Return the [x, y] coordinate for the center point of the cell that contains the specified text.  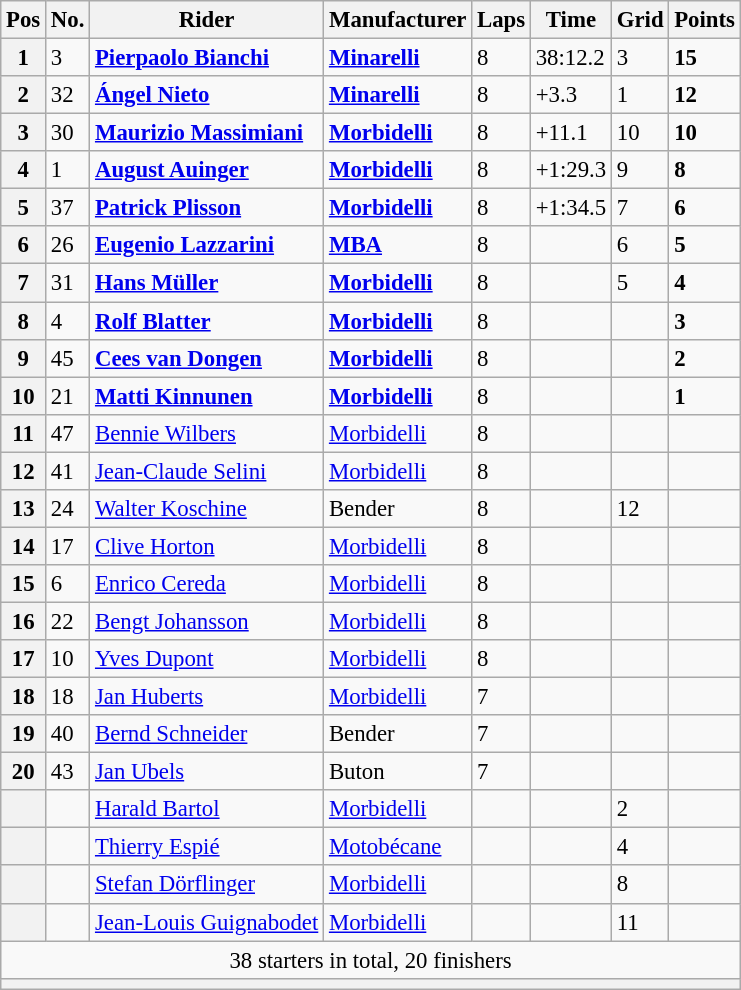
No. [68, 20]
Patrick Plisson [207, 208]
16 [24, 621]
37 [68, 208]
Manufacturer [398, 20]
Jean-Louis Guignabodet [207, 922]
Thierry Espié [207, 847]
August Auinger [207, 170]
Rolf Blatter [207, 321]
+11.1 [570, 133]
Pos [24, 20]
Bengt Johansson [207, 621]
Motobécane [398, 847]
38 starters in total, 20 finishers [371, 960]
32 [68, 95]
Clive Horton [207, 546]
Time [570, 20]
Pierpaolo Bianchi [207, 58]
30 [68, 133]
Yves Dupont [207, 659]
47 [68, 433]
26 [68, 245]
40 [68, 734]
Buton [398, 772]
Jan Huberts [207, 697]
43 [68, 772]
41 [68, 471]
Maurizio Massimiani [207, 133]
Harald Bartol [207, 809]
+3.3 [570, 95]
45 [68, 358]
20 [24, 772]
Walter Koschine [207, 509]
Jean-Claude Selini [207, 471]
Ángel Nieto [207, 95]
24 [68, 509]
21 [68, 396]
Enrico Cereda [207, 584]
Points [704, 20]
Cees van Dongen [207, 358]
31 [68, 283]
19 [24, 734]
Jan Ubels [207, 772]
22 [68, 621]
Hans Müller [207, 283]
13 [24, 509]
Bennie Wilbers [207, 433]
+1:34.5 [570, 208]
Rider [207, 20]
MBA [398, 245]
Eugenio Lazzarini [207, 245]
Laps [502, 20]
+1:29.3 [570, 170]
Stefan Dörflinger [207, 885]
14 [24, 546]
Grid [640, 20]
Matti Kinnunen [207, 396]
38:12.2 [570, 58]
Bernd Schneider [207, 734]
